Find where the given text appears and provide that cell's center as (x, y) coordinate. 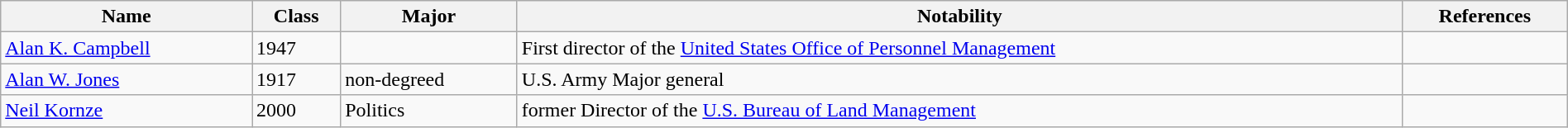
Class (296, 17)
Neil Kornze (127, 111)
Name (127, 17)
non-degreed (429, 79)
U.S. Army Major general (959, 79)
Major (429, 17)
Alan W. Jones (127, 79)
Politics (429, 111)
1917 (296, 79)
References (1484, 17)
Alan K. Campbell (127, 48)
Notability (959, 17)
former Director of the U.S. Bureau of Land Management (959, 111)
First director of the United States Office of Personnel Management (959, 48)
1947 (296, 48)
2000 (296, 111)
